Find where the given text appears and provide that cell's center as [X, Y] coordinate. 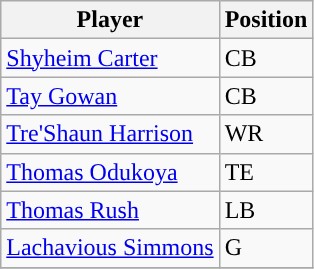
Tay Gowan [110, 96]
LB [266, 210]
Lachavious Simmons [110, 248]
WR [266, 134]
Thomas Odukoya [110, 172]
Thomas Rush [110, 210]
Player [110, 20]
TE [266, 172]
Shyheim Carter [110, 58]
Position [266, 20]
Tre'Shaun Harrison [110, 134]
G [266, 248]
